Locate the cell with the specified text and output its [X, Y] center coordinate. 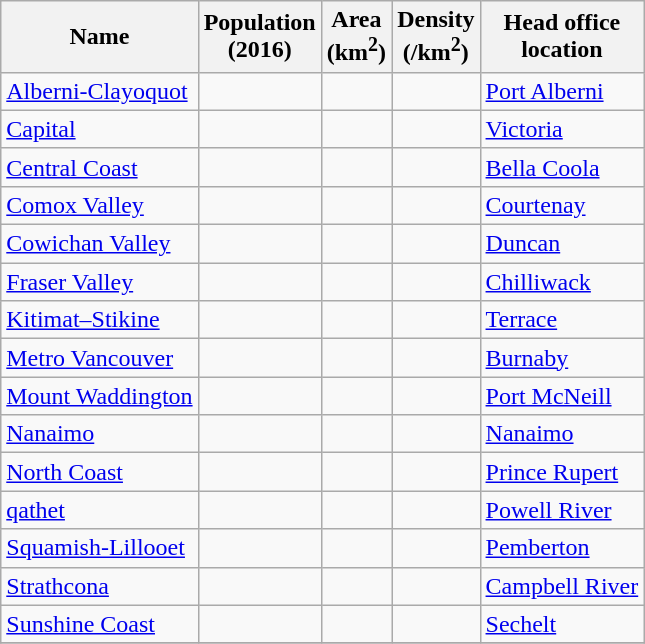
Port Alberni [562, 91]
Central Coast [100, 167]
Sunshine Coast [100, 624]
Prince Rupert [562, 472]
Victoria [562, 129]
Capital [100, 129]
Duncan [562, 244]
North Coast [100, 472]
Strathcona [100, 586]
Campbell River [562, 586]
Terrace [562, 320]
Area(km2) [356, 37]
Population(2016) [260, 37]
Alberni-Clayoquot [100, 91]
qathet [100, 510]
Comox Valley [100, 205]
Kitimat–Stikine [100, 320]
Head officelocation [562, 37]
Density(/km2) [436, 37]
Sechelt [562, 624]
Cowichan Valley [100, 244]
Courtenay [562, 205]
Chilliwack [562, 282]
Name [100, 37]
Burnaby [562, 358]
Port McNeill [562, 396]
Mount Waddington [100, 396]
Bella Coola [562, 167]
Squamish-Lillooet [100, 548]
Powell River [562, 510]
Metro Vancouver [100, 358]
Fraser Valley [100, 282]
Pemberton [562, 548]
